Locate the cell with the specified text and output its (x, y) center coordinate. 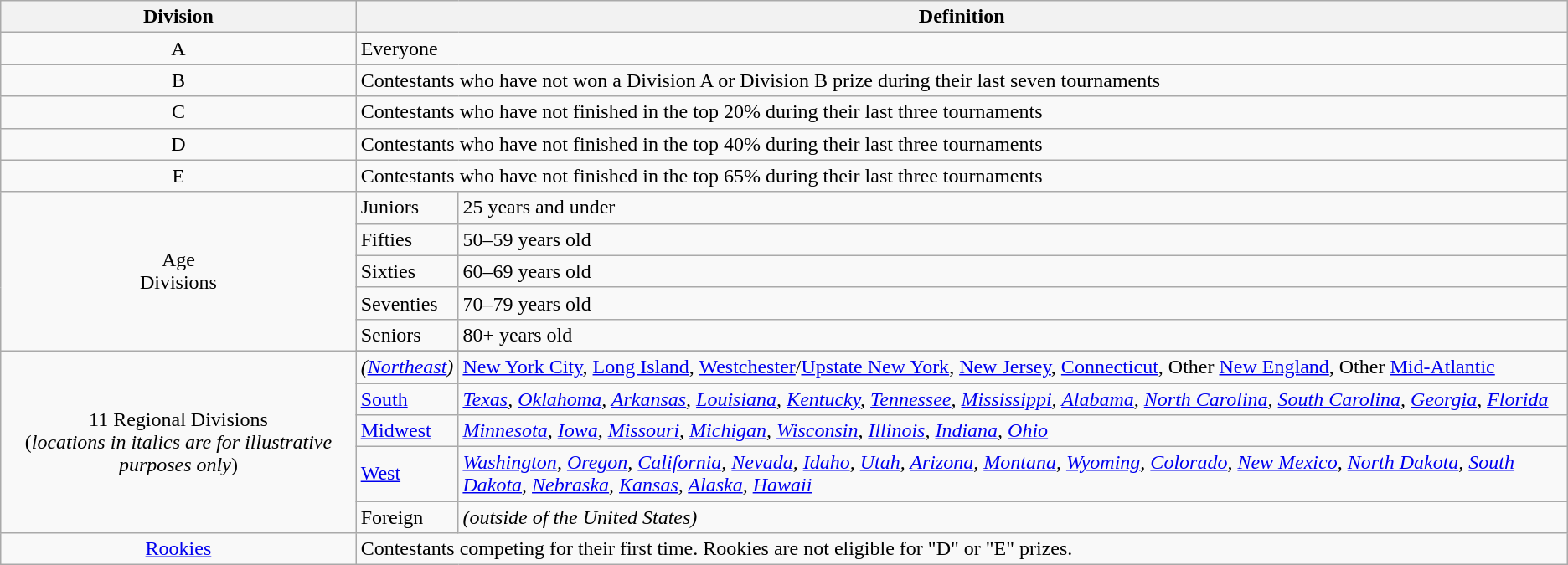
Midwest (407, 431)
AgeDivisions (178, 271)
60–69 years old (1013, 271)
Fifties (407, 239)
South (407, 399)
11 Regional Divisions(locations in italics are for illustrative purposes only) (178, 442)
80+ years old (1013, 335)
Texas, Oklahoma, Arkansas, Louisiana, Kentucky, Tennessee, Mississippi, Alabama, North Carolina, South Carolina, Georgia, Florida (1013, 399)
Contestants who have not won a Division A or Division B prize during their last seven tournaments (962, 80)
E (178, 176)
25 years and under (1013, 208)
West (407, 474)
Seniors (407, 335)
Sixties (407, 271)
Seventies (407, 303)
Everyone (962, 49)
Foreign (407, 517)
A (178, 49)
(Northeast) (407, 367)
B (178, 80)
Juniors (407, 208)
Minnesota, Iowa, Missouri, Michigan, Wisconsin, Illinois, Indiana, Ohio (1013, 431)
70–79 years old (1013, 303)
D (178, 144)
(outside of the United States) (1013, 517)
Rookies (178, 549)
Definition (962, 17)
Contestants who have not finished in the top 20% during their last three tournaments (962, 112)
New York City, Long Island, Westchester/Upstate New York, New Jersey, Connecticut, Other New England, Other Mid-Atlantic (1013, 367)
50–59 years old (1013, 239)
C (178, 112)
Contestants competing for their first time. Rookies are not eligible for "D" or "E" prizes. (962, 549)
Contestants who have not finished in the top 40% during their last three tournaments (962, 144)
Contestants who have not finished in the top 65% during their last three tournaments (962, 176)
Division (178, 17)
